From the cell containing the given text, extract its center point as (x, y) coordinate. 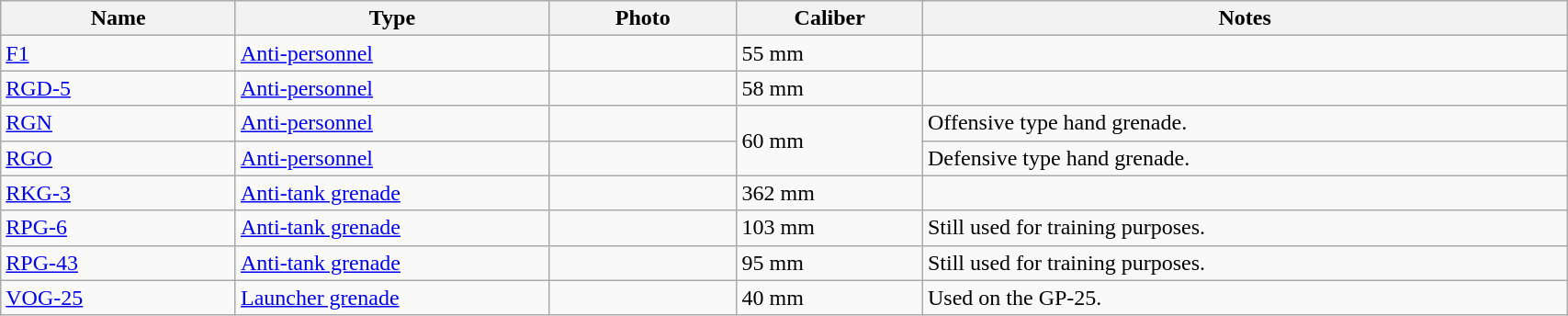
58 mm (829, 88)
Type (391, 18)
RGN (118, 123)
VOG-25 (118, 298)
Notes (1244, 18)
55 mm (829, 53)
RGO (118, 158)
RKG-3 (118, 193)
Name (118, 18)
F1 (118, 53)
Launcher grenade (391, 298)
103 mm (829, 228)
RPG-6 (118, 228)
362 mm (829, 193)
Caliber (829, 18)
40 mm (829, 298)
Offensive type hand grenade. (1244, 123)
Defensive type hand grenade. (1244, 158)
60 mm (829, 141)
RGD-5 (118, 88)
95 mm (829, 263)
Used on the GP-25. (1244, 298)
RPG-43 (118, 263)
Photo (643, 18)
